Capture the cell that displays the provided text and extract its [X, Y] central coordinate. 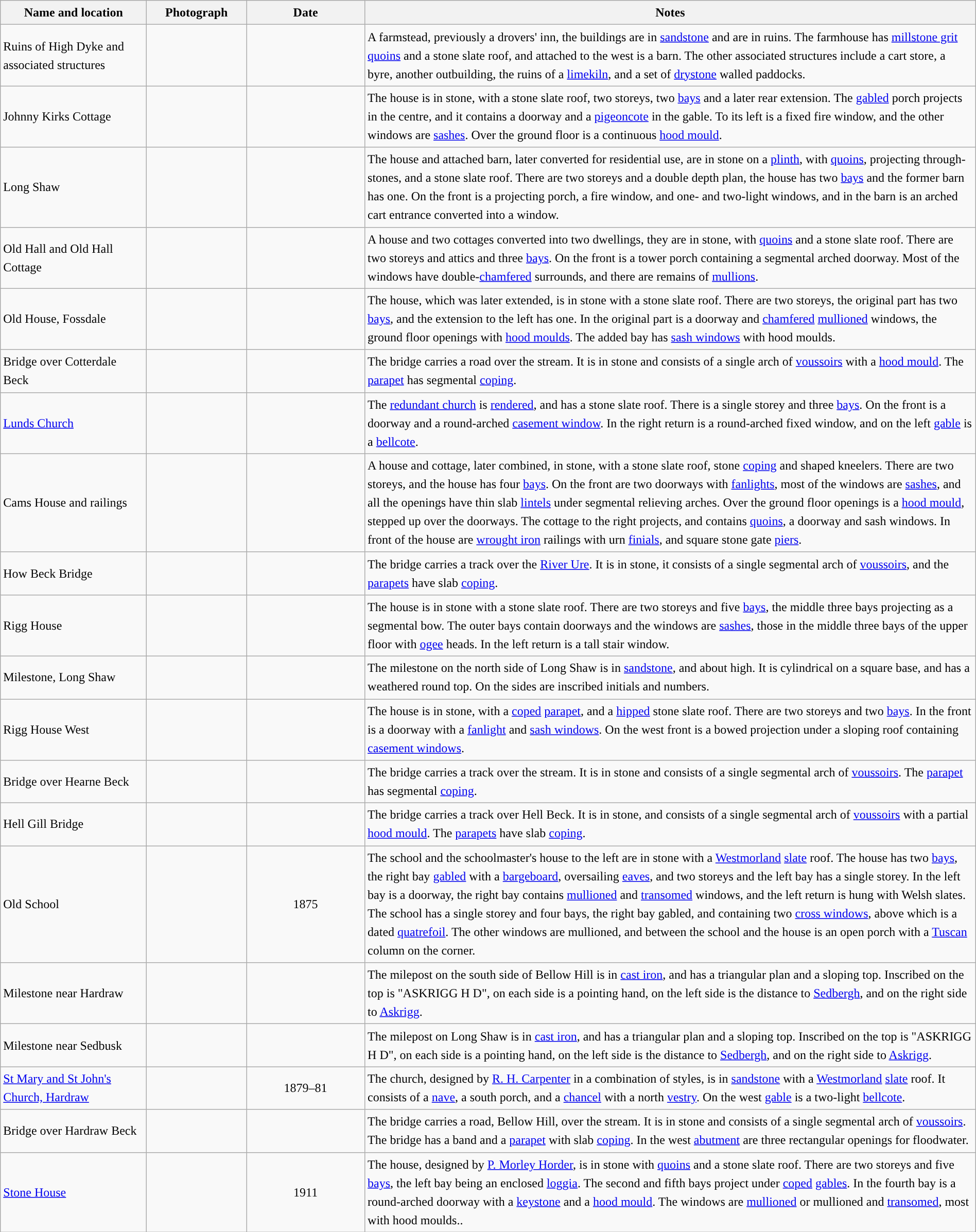
Ruins of High Dyke and associated structures [74, 56]
Notes [670, 12]
Rigg House [74, 625]
Bridge over Hearne Beck [74, 782]
Bridge over Hardraw Beck [74, 1131]
Photograph [197, 12]
Bridge over Cotterdale Beck [74, 371]
Lunds Church [74, 423]
Milestone, Long Shaw [74, 678]
1911 [306, 1192]
How Beck Bridge [74, 574]
Date [306, 12]
Name and location [74, 12]
1875 [306, 904]
Stone House [74, 1192]
St Mary and St John's Church, Hardraw [74, 1088]
1879–81 [306, 1088]
Milestone near Sedbusk [74, 1045]
Old House, Fossdale [74, 319]
Rigg House West [74, 730]
Long Shaw [74, 187]
Johnny Kirks Cottage [74, 116]
The bridge carries a track over the stream. It is in stone and consists of a single segmental arch of voussoirs. The parapet has segmental coping. [670, 782]
Cams House and railings [74, 502]
Hell Gill Bridge [74, 825]
Old Hall and Old Hall Cottage [74, 257]
Old School [74, 904]
Milestone near Hardraw [74, 994]
